Identify which cell holds the provided text, then report its [X, Y] central coordinate. 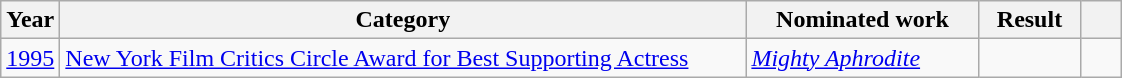
Year [30, 20]
Mighty Aphrodite [862, 58]
New York Film Critics Circle Award for Best Supporting Actress [403, 58]
1995 [30, 58]
Result [1030, 20]
Nominated work [862, 20]
Category [403, 20]
